Identify which cell holds the provided text, then report its [x, y] central coordinate. 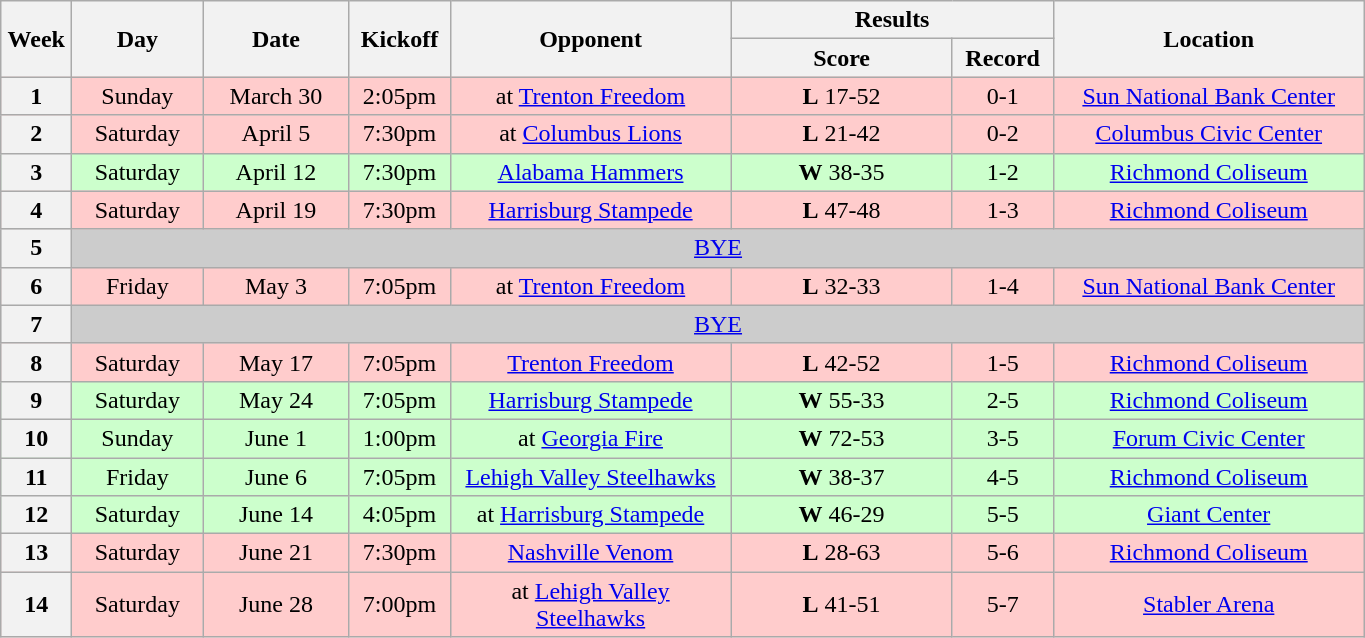
Opponent [590, 39]
Week [36, 39]
Trenton Freedom [590, 362]
L 42-52 [842, 362]
May 24 [276, 400]
2-5 [1002, 400]
5 [36, 248]
10 [36, 438]
Giant Center [1208, 515]
Alabama Hammers [590, 172]
at Harrisburg Stampede [590, 515]
4:05pm [400, 515]
W 38-35 [842, 172]
Columbus Civic Center [1208, 134]
Lehigh Valley Steelhawks [590, 477]
Location [1208, 39]
L 28-63 [842, 553]
1:00pm [400, 438]
Score [842, 58]
April 12 [276, 172]
11 [36, 477]
at Georgia Fire [590, 438]
W 55-33 [842, 400]
1-5 [1002, 362]
9 [36, 400]
8 [36, 362]
2:05pm [400, 96]
W 38-37 [842, 477]
L 41-51 [842, 604]
4-5 [1002, 477]
March 30 [276, 96]
May 17 [276, 362]
L 32-33 [842, 286]
6 [36, 286]
1-4 [1002, 286]
2 [36, 134]
at Lehigh Valley Steelhawks [590, 604]
Record [1002, 58]
June 14 [276, 515]
12 [36, 515]
5-7 [1002, 604]
June 28 [276, 604]
Forum Civic Center [1208, 438]
April 5 [276, 134]
Kickoff [400, 39]
1-3 [1002, 210]
1-2 [1002, 172]
June 21 [276, 553]
Results [892, 20]
4 [36, 210]
5-6 [1002, 553]
7 [36, 324]
7:00pm [400, 604]
3-5 [1002, 438]
L 21-42 [842, 134]
June 6 [276, 477]
W 46-29 [842, 515]
14 [36, 604]
Day [138, 39]
April 19 [276, 210]
L 17-52 [842, 96]
3 [36, 172]
June 1 [276, 438]
L 47-48 [842, 210]
Nashville Venom [590, 553]
1 [36, 96]
0-2 [1002, 134]
May 3 [276, 286]
5-5 [1002, 515]
0-1 [1002, 96]
Date [276, 39]
Stabler Arena [1208, 604]
13 [36, 553]
at Columbus Lions [590, 134]
W 72-53 [842, 438]
